Find where the given text appears and provide that cell's center as (X, Y) coordinate. 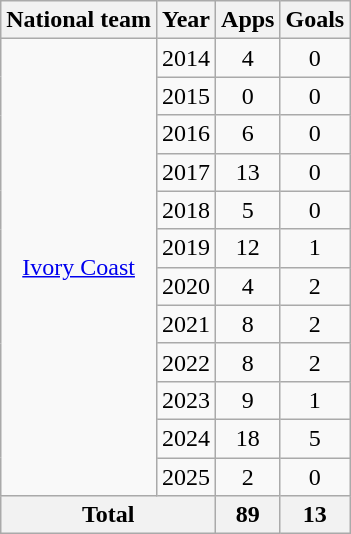
2014 (186, 58)
2025 (186, 477)
2023 (186, 400)
2019 (186, 248)
National team (79, 20)
Ivory Coast (79, 268)
6 (248, 134)
2020 (186, 286)
Year (186, 20)
Total (108, 515)
89 (248, 515)
2016 (186, 134)
Apps (248, 20)
Goals (315, 20)
2022 (186, 362)
2015 (186, 96)
18 (248, 438)
2018 (186, 210)
2017 (186, 172)
2024 (186, 438)
12 (248, 248)
2021 (186, 324)
9 (248, 400)
